Find where the given text appears and provide that cell's center as [X, Y] coordinate. 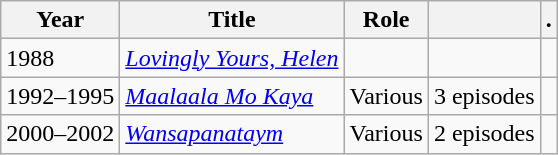
Title [232, 20]
1992–1995 [60, 96]
2 episodes [484, 134]
Maalaala Mo Kaya [232, 96]
Wansapanataym [232, 134]
1988 [60, 58]
3 episodes [484, 96]
2000–2002 [60, 134]
. [548, 20]
Role [386, 20]
Lovingly Yours, Helen [232, 58]
Year [60, 20]
